Return [X, Y] of the center of cell containing provided text 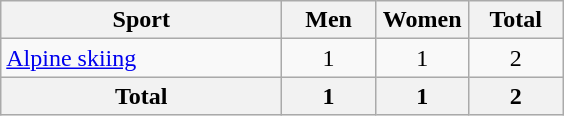
Alpine skiing [142, 58]
Sport [142, 20]
Women [422, 20]
Men [329, 20]
